Search for the cell housing the specified text and yield its [x, y] center coordinate. 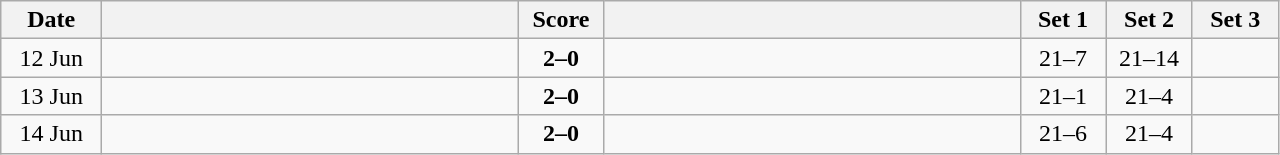
Set 1 [1063, 20]
21–1 [1063, 96]
13 Jun [52, 96]
Date [52, 20]
21–6 [1063, 134]
Set 2 [1149, 20]
Score [561, 20]
12 Jun [52, 58]
Set 3 [1235, 20]
14 Jun [52, 134]
21–7 [1063, 58]
21–14 [1149, 58]
